Return the [X, Y] coordinate for the center point of the cell that contains the specified text.  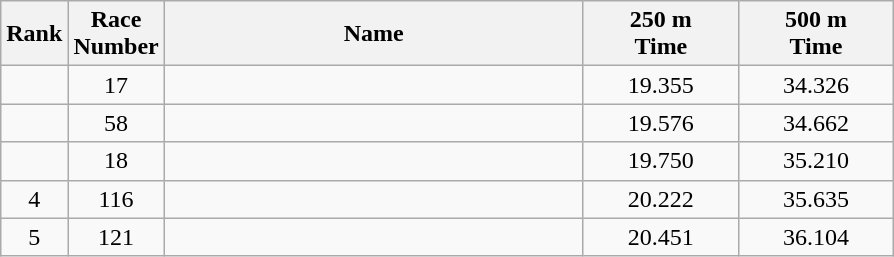
4 [34, 199]
250 mTime [660, 34]
Rank [34, 34]
17 [116, 85]
19.576 [660, 123]
18 [116, 161]
Race Number [116, 34]
Name [374, 34]
19.750 [660, 161]
35.635 [816, 199]
20.451 [660, 237]
19.355 [660, 85]
58 [116, 123]
121 [116, 237]
36.104 [816, 237]
34.326 [816, 85]
500 mTime [816, 34]
116 [116, 199]
34.662 [816, 123]
35.210 [816, 161]
20.222 [660, 199]
5 [34, 237]
